Provide the (x, y) coordinate of the cell's center where the given text is located.  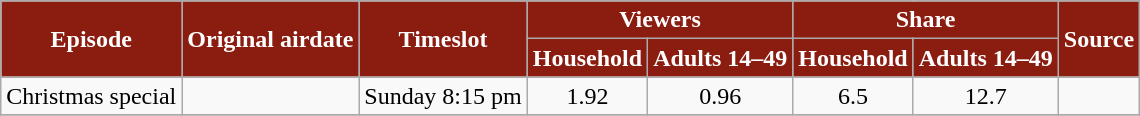
1.92 (587, 96)
Episode (92, 39)
Share (926, 20)
6.5 (853, 96)
0.96 (720, 96)
Christmas special (92, 96)
12.7 (986, 96)
Viewers (660, 20)
Original airdate (270, 39)
Timeslot (443, 39)
Source (1098, 39)
Sunday 8:15 pm (443, 96)
